Provide the (X, Y) coordinate of the cell's center where the given text is located.  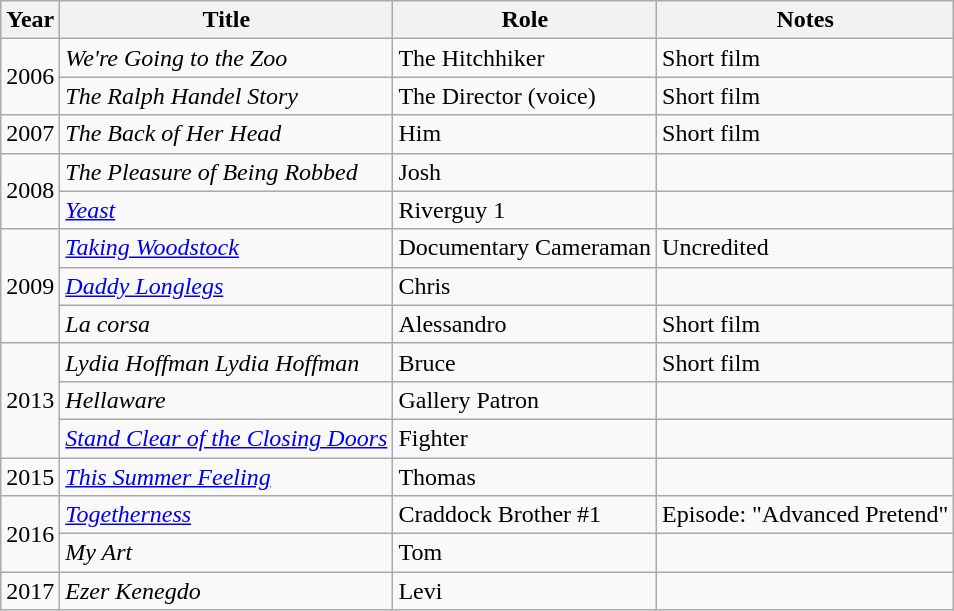
The Back of Her Head (226, 134)
Hellaware (226, 400)
Role (525, 20)
2007 (30, 134)
2009 (30, 286)
2013 (30, 400)
Josh (525, 172)
This Summer Feeling (226, 477)
Stand Clear of the Closing Doors (226, 438)
Notes (806, 20)
Thomas (525, 477)
Bruce (525, 362)
The Director (voice) (525, 96)
Riverguy 1 (525, 210)
Year (30, 20)
Tom (525, 553)
Ezer Kenegdo (226, 591)
2006 (30, 77)
Lydia Hoffman Lydia Hoffman (226, 362)
My Art (226, 553)
Alessandro (525, 324)
2016 (30, 534)
Craddock Brother #1 (525, 515)
Episode: "Advanced Pretend" (806, 515)
Uncredited (806, 248)
2008 (30, 191)
Togetherness (226, 515)
Him (525, 134)
Chris (525, 286)
La corsa (226, 324)
2015 (30, 477)
Gallery Patron (525, 400)
The Pleasure of Being Robbed (226, 172)
Title (226, 20)
The Hitchhiker (525, 58)
Documentary Cameraman (525, 248)
2017 (30, 591)
We're Going to the Zoo (226, 58)
Levi (525, 591)
Taking Woodstock (226, 248)
Fighter (525, 438)
The Ralph Handel Story (226, 96)
Daddy Longlegs (226, 286)
Yeast (226, 210)
